Pinpoint the cell where the given text exists, returning its (X, Y) midpoint coordinate. 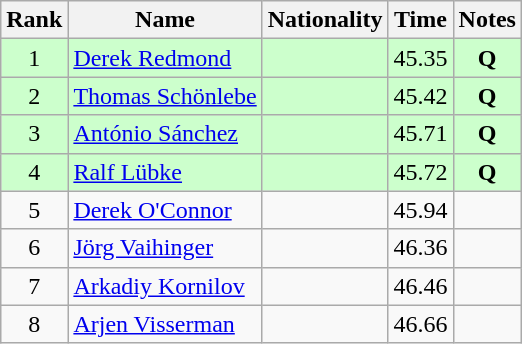
Nationality (325, 20)
Name (165, 20)
Derek O'Connor (165, 210)
Arjen Visserman (165, 324)
Arkadiy Kornilov (165, 286)
Notes (487, 20)
1 (34, 58)
45.42 (420, 96)
6 (34, 248)
7 (34, 286)
Time (420, 20)
2 (34, 96)
4 (34, 172)
Derek Redmond (165, 58)
45.71 (420, 134)
45.72 (420, 172)
45.35 (420, 58)
46.36 (420, 248)
Rank (34, 20)
Ralf Lübke (165, 172)
António Sánchez (165, 134)
3 (34, 134)
46.66 (420, 324)
45.94 (420, 210)
46.46 (420, 286)
Jörg Vaihinger (165, 248)
5 (34, 210)
Thomas Schönlebe (165, 96)
8 (34, 324)
